For the text-containing cell, return its midpoint in [x, y] coordinate format. 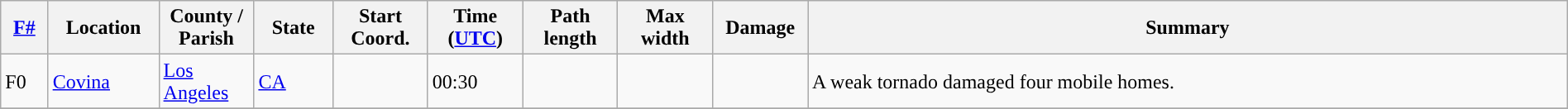
State [294, 28]
F# [25, 28]
County / Parish [207, 28]
Path length [571, 28]
Location [103, 28]
00:30 [475, 81]
Damage [761, 28]
A weak tornado damaged four mobile homes. [1188, 81]
Los Angeles [207, 81]
CA [294, 81]
Covina [103, 81]
Time (UTC) [475, 28]
Start Coord. [380, 28]
Summary [1188, 28]
Max width [665, 28]
F0 [25, 81]
